Capture the cell that displays the provided text and extract its [x, y] central coordinate. 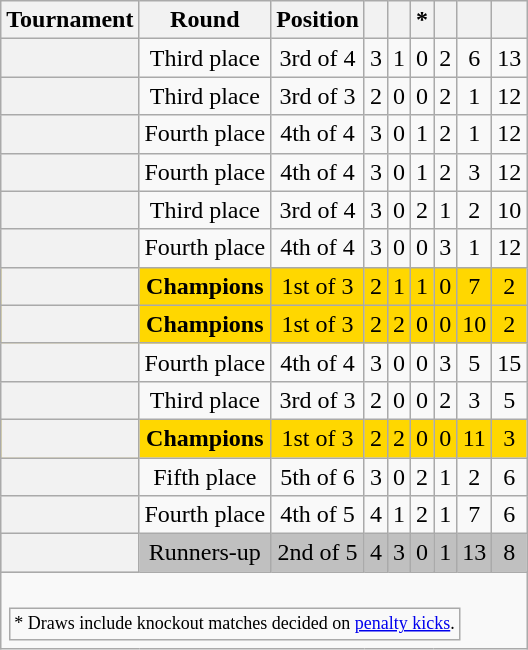
Tournament [70, 20]
11 [474, 438]
2nd of 5 [318, 553]
Runners-up [205, 553]
8 [510, 553]
Fifth place [205, 477]
5th of 6 [318, 477]
4th of 5 [318, 515]
15 [510, 362]
Position [318, 20]
Round [205, 20]
* [422, 20]
